Detect which cell encompasses the target text, then output its (x, y) center coordinate. 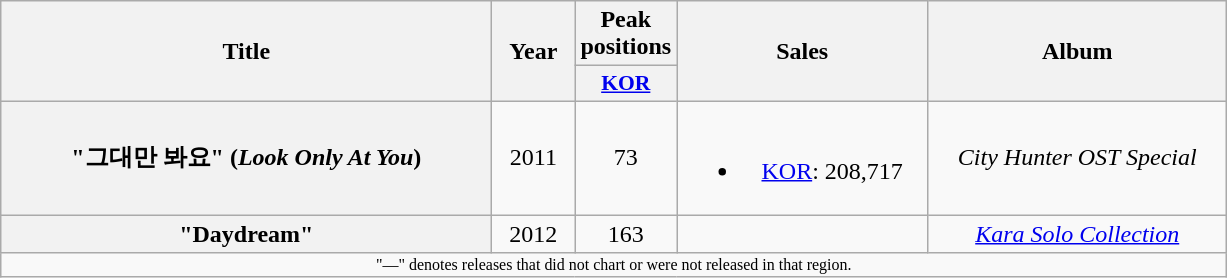
Kara Solo Collection (1078, 233)
KOR: 208,717 (802, 158)
Year (534, 52)
City Hunter OST Special (1078, 158)
Sales (802, 52)
KOR (626, 84)
163 (626, 233)
73 (626, 158)
2011 (534, 158)
"그대만 봐요" (Look Only At You) (246, 158)
"Daydream" (246, 233)
Peak positions (626, 34)
Album (1078, 52)
Title (246, 52)
2012 (534, 233)
"—" denotes releases that did not chart or were not released in that region. (614, 265)
